Extract the (x, y) coordinate from the center of the cell holding the provided text.  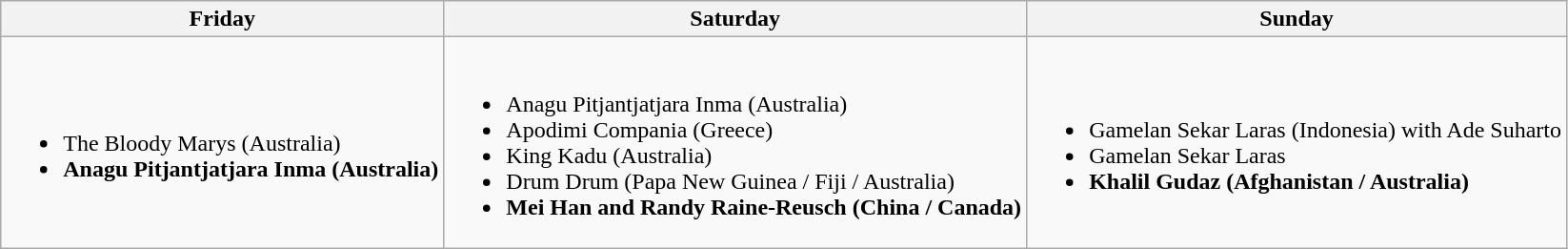
Saturday (735, 19)
Gamelan Sekar Laras (Indonesia) with Ade SuhartoGamelan Sekar LarasKhalil Gudaz (Afghanistan / Australia) (1297, 143)
Friday (223, 19)
Sunday (1297, 19)
The Bloody Marys (Australia)Anagu Pitjantjatjara Inma (Australia) (223, 143)
